Find where the given text appears and provide that cell's center as [x, y] coordinate. 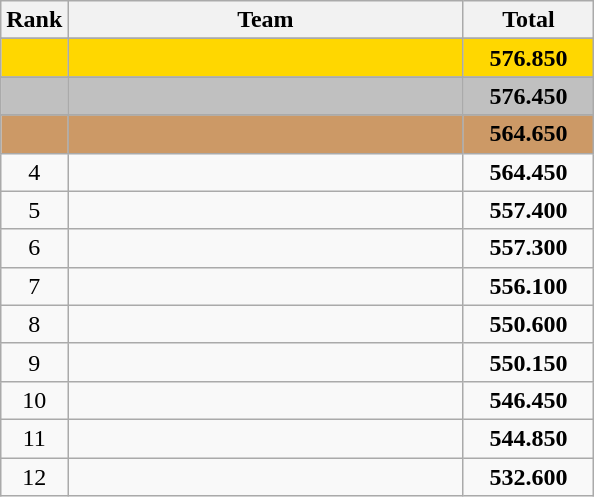
4 [34, 172]
9 [34, 362]
5 [34, 210]
12 [34, 477]
10 [34, 400]
576.450 [528, 96]
557.400 [528, 210]
Rank [34, 20]
11 [34, 438]
Team [266, 20]
6 [34, 248]
546.450 [528, 400]
557.300 [528, 248]
Total [528, 20]
550.150 [528, 362]
544.850 [528, 438]
564.450 [528, 172]
532.600 [528, 477]
564.650 [528, 134]
8 [34, 324]
556.100 [528, 286]
576.850 [528, 58]
550.600 [528, 324]
7 [34, 286]
